Output the (X, Y) coordinate of the center of the cell containing the given text.  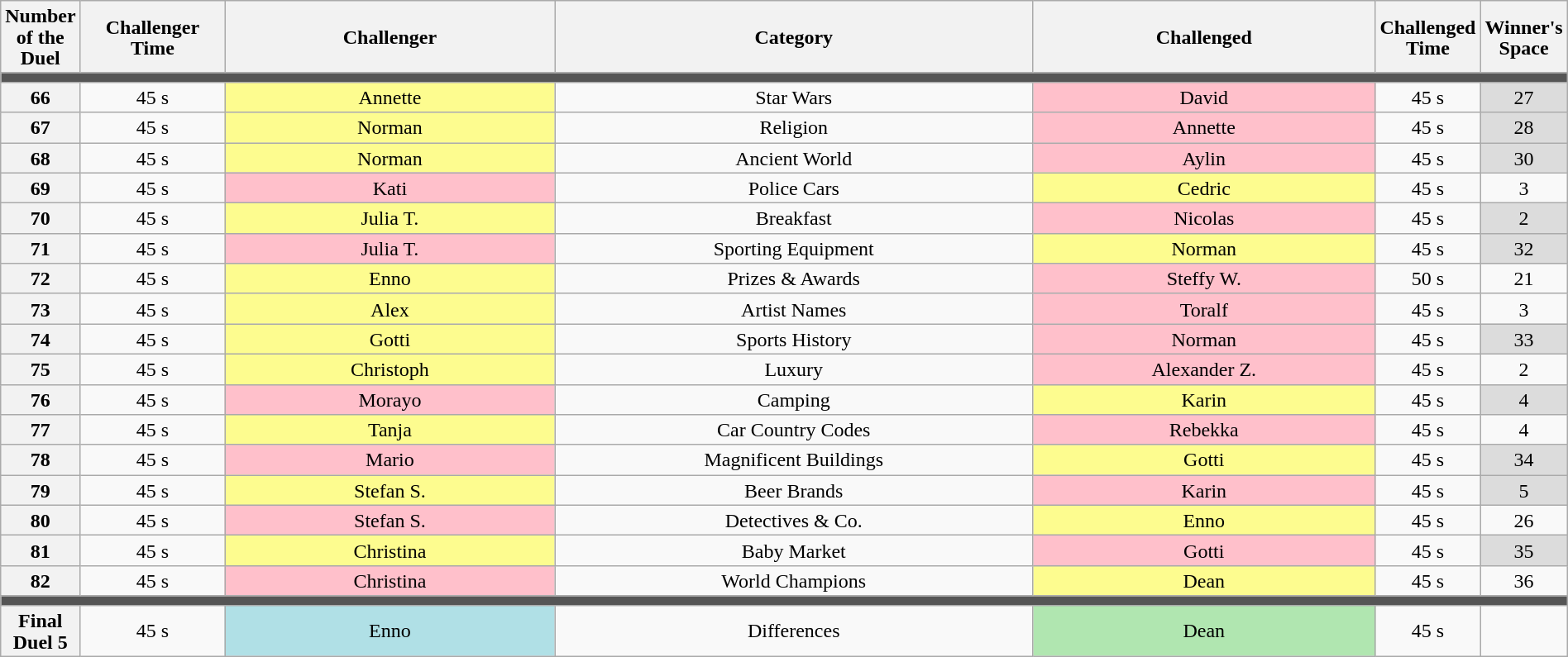
67 (41, 127)
82 (41, 580)
Number of the Duel (41, 37)
Final Duel 5 (41, 631)
Christoph (390, 369)
27 (1523, 98)
77 (41, 430)
79 (41, 491)
Artist Names (794, 309)
Luxury (794, 369)
Breakfast (794, 218)
Baby Market (794, 550)
Alex (390, 309)
30 (1523, 157)
Challenger (390, 37)
Sports History (794, 339)
71 (41, 248)
Challenger Time (152, 37)
World Champions (794, 580)
Steffy W. (1204, 279)
Prizes & Awards (794, 279)
Category (794, 37)
Morayo (390, 400)
Religion (794, 127)
75 (41, 369)
32 (1523, 248)
33 (1523, 339)
Ancient World (794, 157)
35 (1523, 550)
66 (41, 98)
Star Wars (794, 98)
80 (41, 521)
28 (1523, 127)
Challenged (1204, 37)
Mario (390, 459)
Cedric (1204, 188)
Detectives & Co. (794, 521)
78 (41, 459)
26 (1523, 521)
73 (41, 309)
Challenged Time (1427, 37)
34 (1523, 459)
36 (1523, 580)
Camping (794, 400)
Alexander Z. (1204, 369)
68 (41, 157)
Winner's Space (1523, 37)
70 (41, 218)
69 (41, 188)
Sporting Equipment (794, 248)
81 (41, 550)
Aylin (1204, 157)
Tanja (390, 430)
50 s (1427, 279)
74 (41, 339)
Differences (794, 631)
Kati (390, 188)
Car Country Codes (794, 430)
72 (41, 279)
Police Cars (794, 188)
Rebekka (1204, 430)
Beer Brands (794, 491)
Magnificent Buildings (794, 459)
76 (41, 400)
Toralf (1204, 309)
5 (1523, 491)
21 (1523, 279)
David (1204, 98)
Nicolas (1204, 218)
